From the cell containing the given text, extract its center point as [X, Y] coordinate. 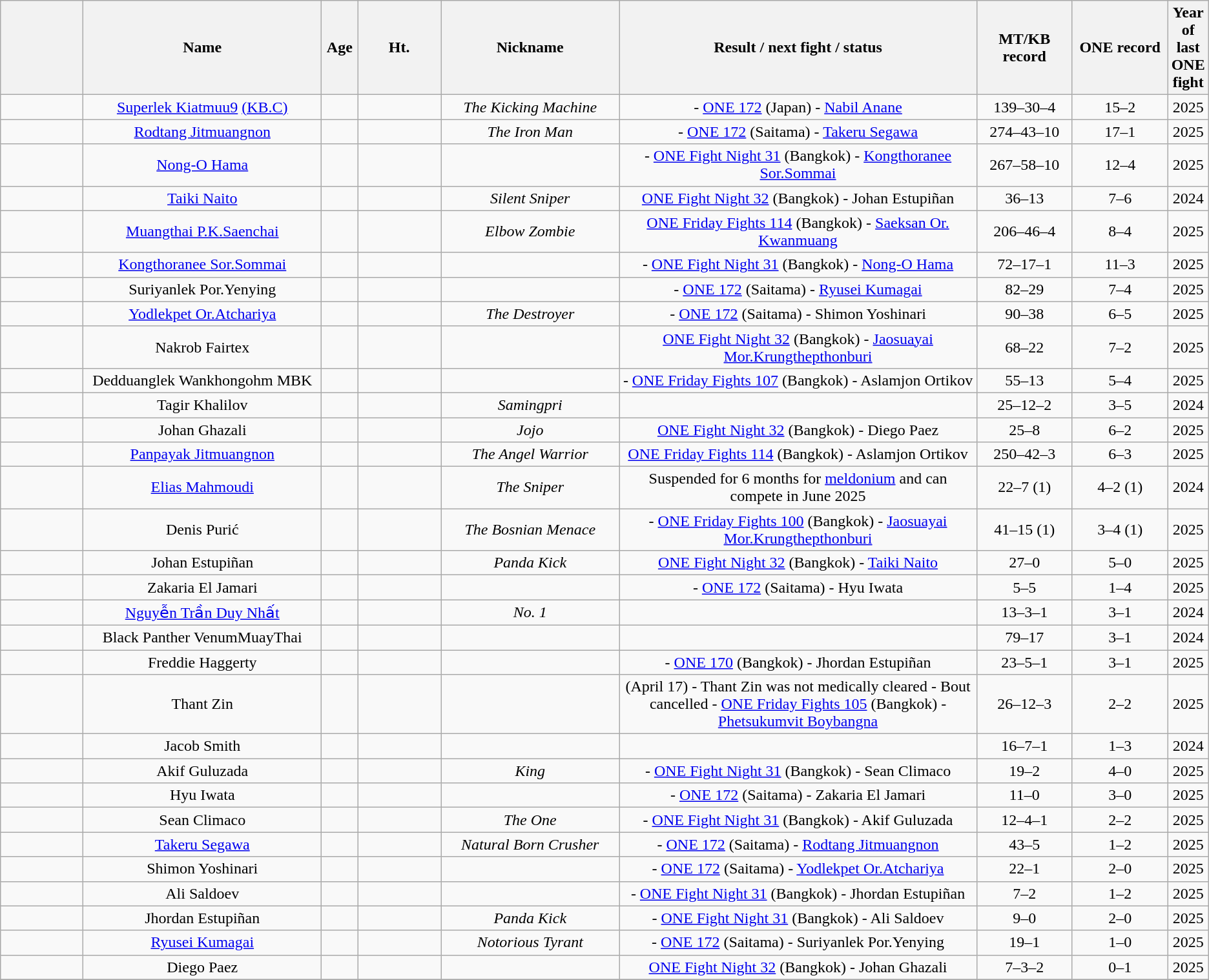
11–3 [1120, 265]
22–7 (1) [1024, 488]
- ONE Friday Fights 107 (Bangkok) - Aslamjon Ortikov [798, 380]
Superlek Kiatmuu9 (KB.C) [203, 107]
Nong-O Hama [203, 165]
Zakaria El Jamari [203, 587]
- ONE 172 (Saitama) - Takeru Segawa [798, 132]
- ONE Fight Night 31 (Bangkok) - Akif Guluzada [798, 820]
Freddie Haggerty [203, 662]
Jhordan Estupiñan [203, 918]
ONE Fight Night 32 (Bangkok) - Taiki Naito [798, 563]
Ht. [399, 48]
Panpayak Jitmuangnon [203, 454]
3–0 [1120, 795]
Rodtang Jitmuangnon [203, 132]
1–3 [1120, 746]
36–13 [1024, 198]
(April 17) - Thant Zin was not medically cleared - Bout cancelled - ONE Friday Fights 105 (Bangkok) - Phetsukumvit Boybangna [798, 704]
- ONE 172 (Saitama) - Ryusei Kumagai [798, 289]
55–13 [1024, 380]
Tagir Khalilov [203, 405]
- ONE Fight Night 31 (Bangkok) - Ali Saldoev [798, 918]
Sean Climaco [203, 820]
Taiki Naito [203, 198]
6–3 [1120, 454]
The Bosnian Menace [530, 529]
- ONE Fight Night 31 (Bangkok) - Sean Climaco [798, 771]
Black Panther VenumMuayThai [203, 637]
274–43–10 [1024, 132]
6–5 [1120, 314]
Natural Born Crusher [530, 844]
16–7–1 [1024, 746]
3–4 (1) [1120, 529]
Silent Sniper [530, 198]
ONE Fight Night 32 (Bangkok) - Johan Ghazali [798, 967]
- ONE Fight Night 31 (Bangkok) - Kongthoranee Sor.Sommai [798, 165]
The One [530, 820]
7–6 [1120, 198]
- ONE 172 (Saitama) - Zakaria El Jamari [798, 795]
- ONE 172 (Saitama) - Rodtang Jitmuangnon [798, 844]
79–17 [1024, 637]
Thant Zin [203, 704]
250–42–3 [1024, 454]
Elias Mahmoudi [203, 488]
Johan Estupiñan [203, 563]
- ONE 172 (Saitama) - Yodlekpet Or.Atchariya [798, 869]
27–0 [1024, 563]
Nakrob Fairtex [203, 347]
26–12–3 [1024, 704]
Denis Purić [203, 529]
19–1 [1024, 943]
7–3–2 [1024, 967]
King [530, 771]
25–8 [1024, 429]
1–4 [1120, 587]
Name [203, 48]
- ONE Fight Night 31 (Bangkok) - Jhordan Estupiñan [798, 893]
25–12–2 [1024, 405]
5–4 [1120, 380]
ONE record [1120, 48]
7–4 [1120, 289]
9–0 [1024, 918]
139–30–4 [1024, 107]
ONE Fight Night 32 (Bangkok) - Jaosuayai Mor.Krungthepthonburi [798, 347]
Yodlekpet Or.Atchariya [203, 314]
Kongthoranee Sor.Sommai [203, 265]
0–1 [1120, 967]
4–2 (1) [1120, 488]
ONE Friday Fights 114 (Bangkok) - Saeksan Or. Kwanmuang [798, 231]
Akif Guluzada [203, 771]
Samingpri [530, 405]
5–0 [1120, 563]
Nguyễn Trần Duy Nhất [203, 613]
5–5 [1024, 587]
Suspended for 6 months for meldonium and can compete in June 2025 [798, 488]
12–4–1 [1024, 820]
Diego Paez [203, 967]
12–4 [1120, 165]
Hyu Iwata [203, 795]
82–29 [1024, 289]
13–3–1 [1024, 613]
206–46–4 [1024, 231]
17–1 [1120, 132]
3–5 [1120, 405]
- ONE 170 (Bangkok) - Jhordan Estupiñan [798, 662]
MT/KB record [1024, 48]
19–2 [1024, 771]
Dedduanglek Wankhongohm MBK [203, 380]
ONE Fight Night 32 (Bangkok) - Johan Estupiñan [798, 198]
- ONE 172 (Saitama) - Suriyanlek Por.Yenying [798, 943]
22–1 [1024, 869]
90–38 [1024, 314]
Ryusei Kumagai [203, 943]
The Angel Warrior [530, 454]
The Iron Man [530, 132]
The Kicking Machine [530, 107]
43–5 [1024, 844]
4–0 [1120, 771]
- ONE 172 (Saitama) - Shimon Yoshinari [798, 314]
The Sniper [530, 488]
- ONE Friday Fights 100 (Bangkok) - Jaosuayai Mor.Krungthepthonburi [798, 529]
The Destroyer [530, 314]
Muangthai P.K.Saenchai [203, 231]
- ONE Fight Night 31 (Bangkok) - Nong-O Hama [798, 265]
Result / next fight / status [798, 48]
Notorious Tyrant [530, 943]
ONE Friday Fights 114 (Bangkok) - Aslamjon Ortikov [798, 454]
Johan Ghazali [203, 429]
Jojo [530, 429]
- ONE 172 (Japan) - Nabil Anane [798, 107]
No. 1 [530, 613]
8–4 [1120, 231]
Ali Saldoev [203, 893]
- ONE 172 (Saitama) - Hyu Iwata [798, 587]
15–2 [1120, 107]
Elbow Zombie [530, 231]
72–17–1 [1024, 265]
Age [340, 48]
Suriyanlek Por.Yenying [203, 289]
ONE Fight Night 32 (Bangkok) - Diego Paez [798, 429]
267–58–10 [1024, 165]
6–2 [1120, 429]
11–0 [1024, 795]
Takeru Segawa [203, 844]
Shimon Yoshinari [203, 869]
68–22 [1024, 347]
23–5–1 [1024, 662]
Year of last ONE fight [1188, 48]
Jacob Smith [203, 746]
Nickname [530, 48]
41–15 (1) [1024, 529]
1–0 [1120, 943]
